From the cell containing the given text, extract its center point as (x, y) coordinate. 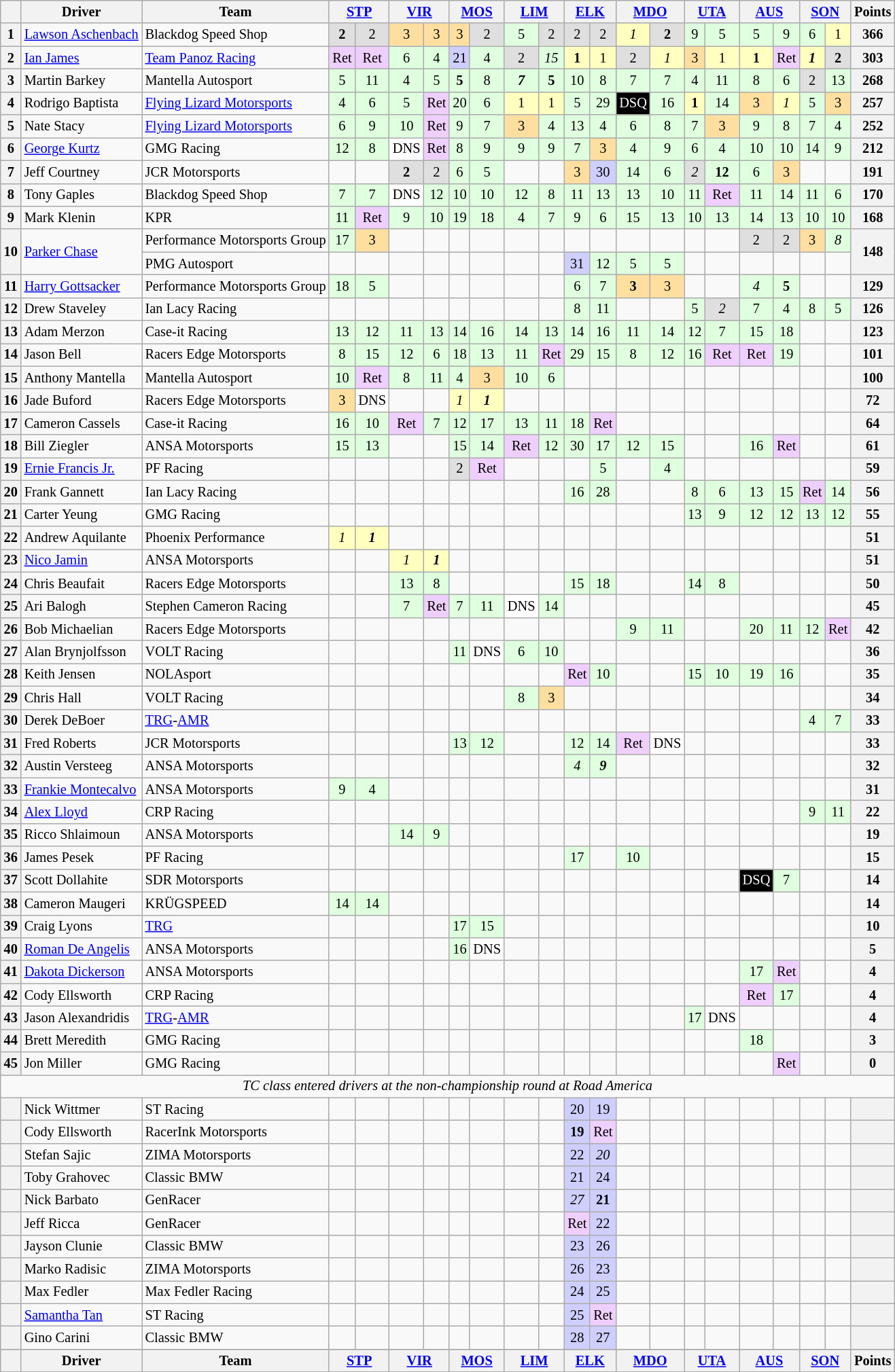
Harry Gottsacker (82, 286)
100 (873, 378)
43 (11, 1017)
Brett Meredith (82, 1041)
Toby Grahovec (82, 1178)
Parker Chase (82, 251)
Frankie Montecalvo (82, 789)
212 (873, 149)
Jayson Clunie (82, 1246)
59 (873, 469)
Nate Stacy (82, 126)
James Pesek (82, 858)
Alex Lloyd (82, 812)
KRÜGSPEED (236, 903)
39 (11, 926)
37 (11, 880)
Fred Roberts (82, 743)
Phoenix Performance (236, 537)
Chris Beaufait (82, 583)
Ricco Shlaimoun (82, 835)
George Kurtz (82, 149)
TC class entered drivers at the non-championship round at Road America (447, 1086)
Rodrigo Baptista (82, 103)
PMG Autosport (236, 264)
Cameron Cassels (82, 423)
50 (873, 583)
Bob Michaelian (82, 629)
Anthony Mantella (82, 378)
101 (873, 355)
303 (873, 58)
40 (11, 949)
Jon Miller (82, 1064)
Samantha Tan (82, 1315)
SDR Motorsports (236, 880)
TRG (236, 926)
Mark Klenin (82, 217)
RacerInk Motorsports (236, 1132)
72 (873, 400)
268 (873, 80)
61 (873, 446)
Dakota Dickerson (82, 972)
Ian James (82, 58)
Keith Jensen (82, 674)
Derek DeBoer (82, 721)
Stefan Sajic (82, 1155)
Chris Hall (82, 698)
Tony Gaples (82, 195)
Scott Dollahite (82, 880)
44 (11, 1041)
191 (873, 172)
Roman De Angelis (82, 949)
366 (873, 35)
Nick Barbato (82, 1200)
Carter Yeung (82, 515)
56 (873, 492)
126 (873, 309)
41 (11, 972)
252 (873, 126)
Cameron Maugeri (82, 903)
55 (873, 515)
168 (873, 217)
Gino Carini (82, 1337)
Craig Lyons (82, 926)
Nick Wittmer (82, 1109)
123 (873, 332)
Nico Jamin (82, 560)
Andrew Aquilante (82, 537)
NOLAsport (236, 674)
257 (873, 103)
Ari Balogh (82, 606)
Ernie Francis Jr. (82, 469)
Alan Brynjolfsson (82, 652)
64 (873, 423)
Martin Barkey (82, 80)
Frank Gannett (82, 492)
Max Fedler (82, 1292)
Jeff Ricca (82, 1223)
Stephen Cameron Racing (236, 606)
Jason Bell (82, 355)
KPR (236, 217)
Marko Radisic (82, 1269)
Bill Ziegler (82, 446)
Max Fedler Racing (236, 1292)
Drew Staveley (82, 309)
129 (873, 286)
Adam Merzon (82, 332)
Jade Buford (82, 400)
Lawson Aschenbach (82, 35)
Team Panoz Racing (236, 58)
Austin Versteeg (82, 766)
170 (873, 195)
38 (11, 903)
148 (873, 251)
Jeff Courtney (82, 172)
Jason Alexandridis (82, 1017)
0 (873, 1064)
